Determine the [x, y] coordinate at the center of the cell enclosing the given text.  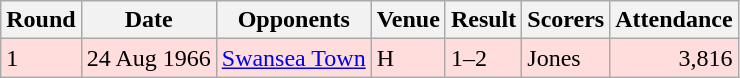
Attendance [674, 20]
24 Aug 1966 [148, 58]
Result [483, 20]
Swansea Town [294, 58]
Venue [408, 20]
H [408, 58]
3,816 [674, 58]
Date [148, 20]
1 [41, 58]
1–2 [483, 58]
Jones [566, 58]
Round [41, 20]
Opponents [294, 20]
Scorers [566, 20]
